Output the (X, Y) coordinate of the center of the cell containing the given text.  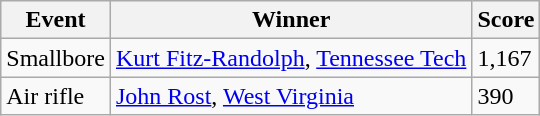
Winner (290, 20)
Score (506, 20)
Kurt Fitz-Randolph, Tennessee Tech (290, 58)
Event (56, 20)
1,167 (506, 58)
Smallbore (56, 58)
Air rifle (56, 96)
390 (506, 96)
John Rost, West Virginia (290, 96)
